Search for the cell housing the specified text and yield its (X, Y) center coordinate. 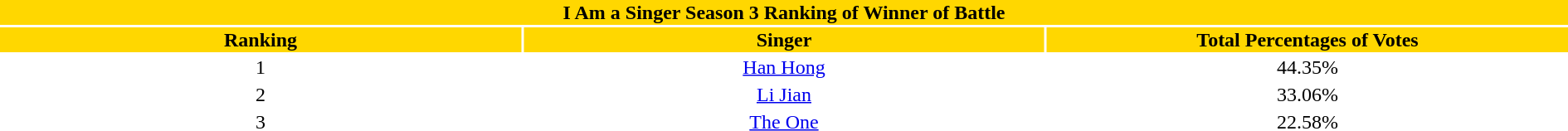
Total Percentages of Votes (1307, 40)
Li Jian (784, 95)
1 (261, 67)
2 (261, 95)
I Am a Singer Season 3 Ranking of Winner of Battle (784, 12)
33.06% (1307, 95)
Singer (784, 40)
Han Hong (784, 67)
44.35% (1307, 67)
Ranking (261, 40)
